Return the [x, y] coordinate for the center point of the cell that contains the specified text.  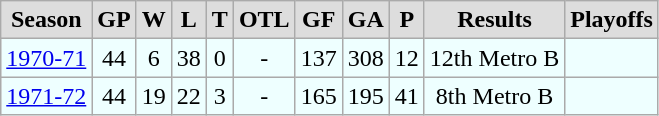
L [188, 20]
19 [154, 96]
GA [366, 20]
T [220, 20]
41 [406, 96]
6 [154, 58]
Playoffs [612, 20]
GF [318, 20]
12 [406, 58]
165 [318, 96]
22 [188, 96]
8th Metro B [494, 96]
W [154, 20]
GP [114, 20]
195 [366, 96]
3 [220, 96]
Season [46, 20]
308 [366, 58]
12th Metro B [494, 58]
0 [220, 58]
137 [318, 58]
1970-71 [46, 58]
Results [494, 20]
1971-72 [46, 96]
P [406, 20]
OTL [264, 20]
38 [188, 58]
